Output the [x, y] coordinate of the center of the cell containing the given text.  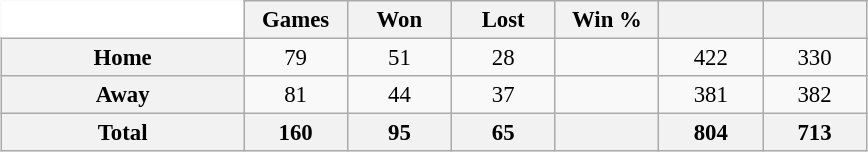
160 [296, 133]
381 [711, 95]
804 [711, 133]
Lost [503, 20]
Games [296, 20]
382 [815, 95]
81 [296, 95]
37 [503, 95]
28 [503, 57]
713 [815, 133]
65 [503, 133]
44 [399, 95]
Total [123, 133]
Won [399, 20]
Home [123, 57]
95 [399, 133]
Win % [607, 20]
Away [123, 95]
330 [815, 57]
51 [399, 57]
79 [296, 57]
422 [711, 57]
